For the text-containing cell, return its midpoint in [x, y] coordinate format. 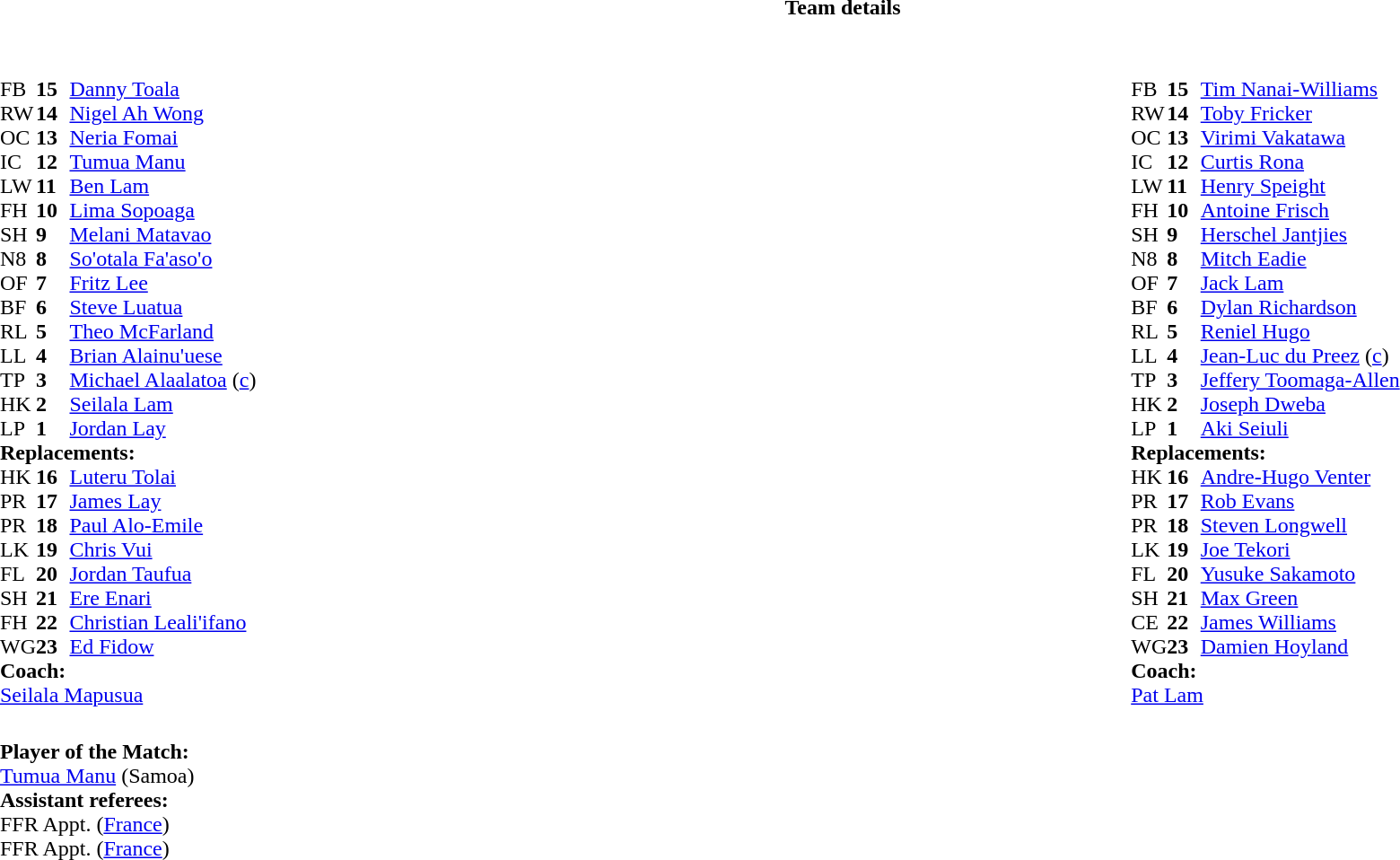
CE [1149, 623]
So'otala Fa'aso'o [162, 259]
Curtis Rona [1300, 162]
Lima Sopoaga [162, 210]
James Lay [162, 501]
Danny Toala [162, 90]
Brian Alainu'uese [162, 355]
Chris Vui [162, 549]
Joe Tekori [1300, 549]
Toby Fricker [1300, 113]
Henry Speight [1300, 187]
Seilala Mapusua [127, 695]
Damien Hoyland [1300, 646]
Aki Seiuli [1300, 429]
Steve Luatua [162, 307]
Dylan Richardson [1300, 307]
Paul Alo-Emile [162, 526]
Virimi Vakatawa [1300, 138]
Herschel Jantjies [1300, 235]
Theo McFarland [162, 332]
Jordan Taufua [162, 575]
Reniel Hugo [1300, 332]
Nigel Ah Wong [162, 113]
Tumua Manu [162, 162]
Jeffery Toomaga-Allen [1300, 381]
Melani Matavao [162, 235]
Michael Alaalatoa (c) [162, 381]
Mitch Eadie [1300, 259]
Andre-Hugo Venter [1300, 478]
Neria Fomai [162, 138]
Christian Leali'ifano [162, 623]
Jack Lam [1300, 284]
Seilala Lam [162, 404]
Tim Nanai-Williams [1300, 90]
Joseph Dweba [1300, 404]
Luteru Tolai [162, 478]
Ere Enari [162, 598]
Steven Longwell [1300, 526]
Yusuke Sakamoto [1300, 575]
Ed Fidow [162, 646]
Jordan Lay [162, 429]
Jean-Luc du Preez (c) [1300, 355]
Fritz Lee [162, 284]
Ben Lam [162, 187]
Max Green [1300, 598]
Rob Evans [1300, 501]
James Williams [1300, 623]
Pat Lam [1265, 695]
Antoine Frisch [1300, 210]
